Pinpoint the cell where the given text exists, returning its (x, y) midpoint coordinate. 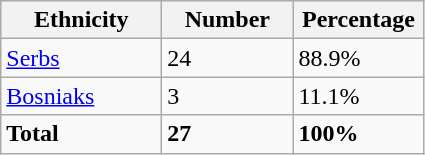
Bosniaks (82, 96)
88.9% (358, 58)
Ethnicity (82, 20)
Number (228, 20)
100% (358, 134)
Percentage (358, 20)
Serbs (82, 58)
Total (82, 134)
24 (228, 58)
3 (228, 96)
11.1% (358, 96)
27 (228, 134)
